Pinpoint the cell where the given text exists, returning its [x, y] midpoint coordinate. 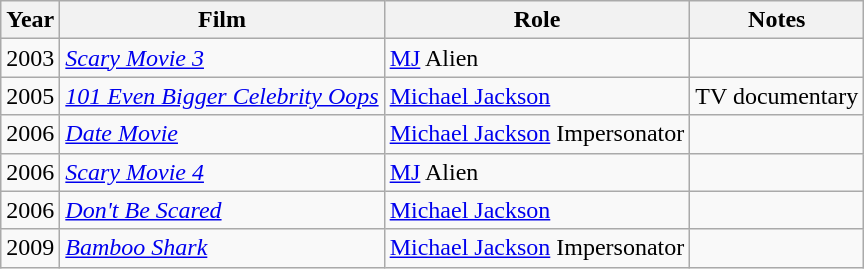
Don't Be Scared [222, 210]
2005 [30, 96]
Year [30, 20]
Scary Movie 3 [222, 58]
Role [537, 20]
Scary Movie 4 [222, 172]
Date Movie [222, 134]
Bamboo Shark [222, 248]
Film [222, 20]
101 Even Bigger Celebrity Oops [222, 96]
Notes [777, 20]
2003 [30, 58]
2009 [30, 248]
TV documentary [777, 96]
